Pinpoint the cell where the given text exists, returning its [X, Y] midpoint coordinate. 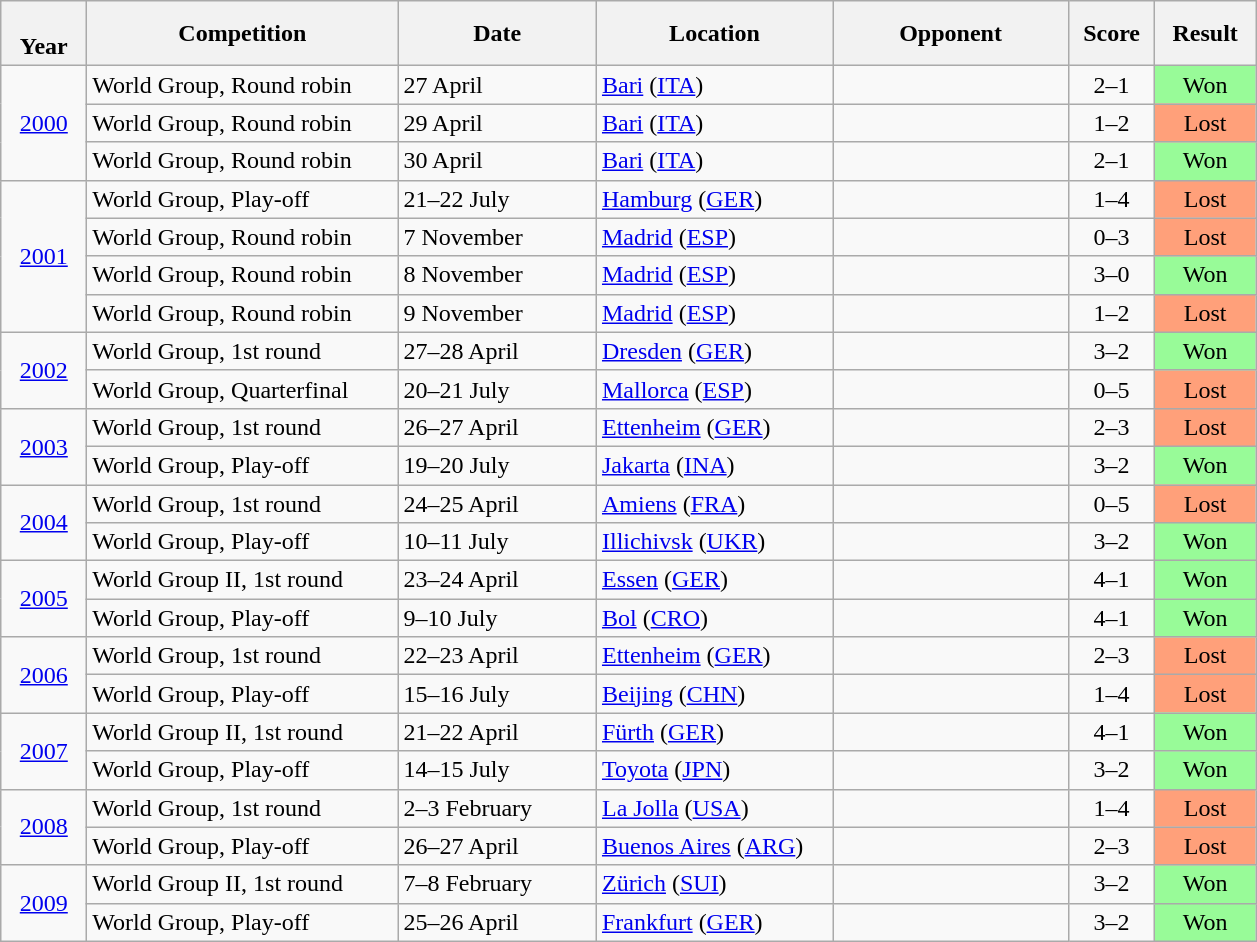
29 April [498, 123]
Opponent [950, 34]
0–3 [1112, 237]
Toyota (JPN) [714, 770]
2003 [44, 446]
2007 [44, 751]
2005 [44, 599]
Amiens (FRA) [714, 503]
Essen (GER) [714, 580]
Frankfurt (GER) [714, 922]
Mallorca (ESP) [714, 389]
25–26 April [498, 922]
9 November [498, 313]
Hamburg (GER) [714, 199]
7–8 February [498, 884]
22–23 April [498, 656]
2004 [44, 522]
Zürich (SUI) [714, 884]
Location [714, 34]
21–22 July [498, 199]
14–15 July [498, 770]
2–3 February [498, 808]
7 November [498, 237]
15–16 July [498, 694]
8 November [498, 275]
Bol (CRO) [714, 618]
19–20 July [498, 465]
2009 [44, 903]
21–22 April [498, 732]
9–10 July [498, 618]
2002 [44, 370]
Beijing (CHN) [714, 694]
Year [44, 34]
Illichivsk (UKR) [714, 542]
30 April [498, 161]
23–24 April [498, 580]
2008 [44, 827]
2000 [44, 123]
Fürth (GER) [714, 732]
Dresden (GER) [714, 351]
Jakarta (INA) [714, 465]
27–28 April [498, 351]
Score [1112, 34]
10–11 July [498, 542]
27 April [498, 85]
3–0 [1112, 275]
24–25 April [498, 503]
Buenos Aires (ARG) [714, 846]
20–21 July [498, 389]
Result [1206, 34]
2006 [44, 675]
Competition [242, 34]
Date [498, 34]
2001 [44, 256]
World Group, Quarterfinal [242, 389]
La Jolla (USA) [714, 808]
